Capture the cell that displays the provided text and extract its (x, y) central coordinate. 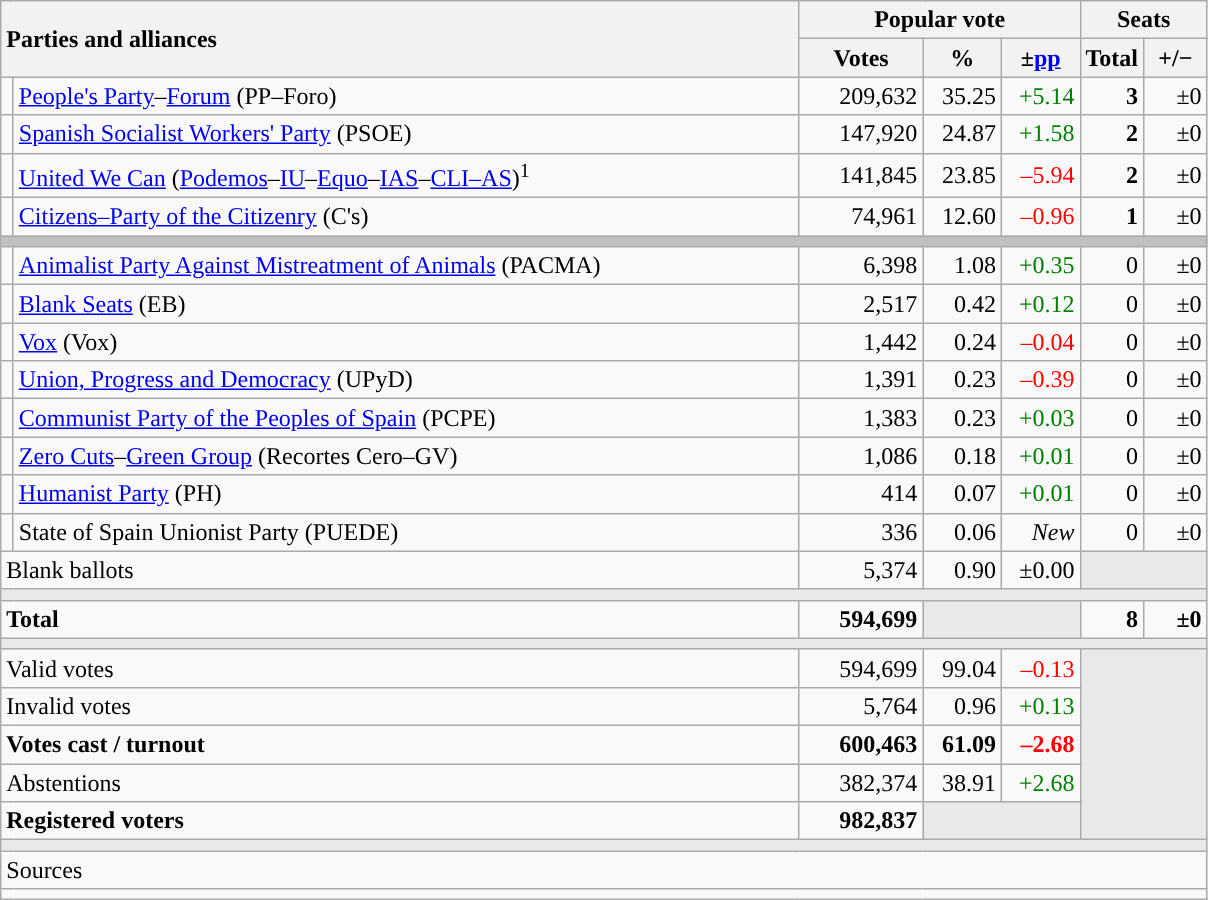
0.18 (962, 456)
6,398 (861, 266)
1,383 (861, 418)
8 (1112, 619)
+1.58 (1040, 134)
+0.13 (1040, 706)
Abstentions (400, 783)
Valid votes (400, 668)
Communist Party of the Peoples of Spain (PCPE) (406, 418)
5,764 (861, 706)
+2.68 (1040, 783)
–0.13 (1040, 668)
+0.03 (1040, 418)
–2.68 (1040, 745)
5,374 (861, 570)
State of Spain Unionist Party (PUEDE) (406, 532)
147,920 (861, 134)
0.96 (962, 706)
Votes (861, 58)
Vox (Vox) (406, 342)
0.90 (962, 570)
Votes cast / turnout (400, 745)
141,845 (861, 176)
1,391 (861, 380)
0.24 (962, 342)
Spanish Socialist Workers' Party (PSOE) (406, 134)
35.25 (962, 96)
382,374 (861, 783)
Humanist Party (PH) (406, 494)
1,086 (861, 456)
982,837 (861, 821)
1,442 (861, 342)
–5.94 (1040, 176)
Sources (604, 870)
–0.39 (1040, 380)
±pp (1040, 58)
3 (1112, 96)
0.42 (962, 304)
United We Can (Podemos–IU–Equo–IAS–CLI–AS)1 (406, 176)
Blank ballots (400, 570)
Seats (1144, 20)
Union, Progress and Democracy (UPyD) (406, 380)
Popular vote (940, 20)
23.85 (962, 176)
+/− (1176, 58)
Animalist Party Against Mistreatment of Animals (PACMA) (406, 266)
99.04 (962, 668)
Invalid votes (400, 706)
1.08 (962, 266)
12.60 (962, 217)
0.06 (962, 532)
0.07 (962, 494)
74,961 (861, 217)
2,517 (861, 304)
38.91 (962, 783)
–0.96 (1040, 217)
–0.04 (1040, 342)
% (962, 58)
Blank Seats (EB) (406, 304)
People's Party–Forum (PP–Foro) (406, 96)
414 (861, 494)
61.09 (962, 745)
336 (861, 532)
24.87 (962, 134)
Citizens–Party of the Citizenry (C's) (406, 217)
New (1040, 532)
600,463 (861, 745)
Zero Cuts–Green Group (Recortes Cero–GV) (406, 456)
209,632 (861, 96)
+0.35 (1040, 266)
+5.14 (1040, 96)
±0.00 (1040, 570)
+0.12 (1040, 304)
1 (1112, 217)
Parties and alliances (400, 39)
Registered voters (400, 821)
